Determine the [x, y] coordinate at the center of the cell enclosing the given text.  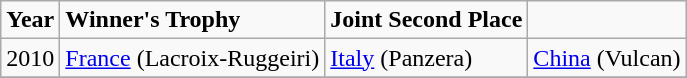
2010 [30, 58]
Year [30, 20]
Joint Second Place [426, 20]
France (Lacroix-Ruggeiri) [192, 58]
Italy (Panzera) [426, 58]
China (Vulcan) [607, 58]
Winner's Trophy [192, 20]
